Output the [X, Y] coordinate of the center of the cell containing the given text.  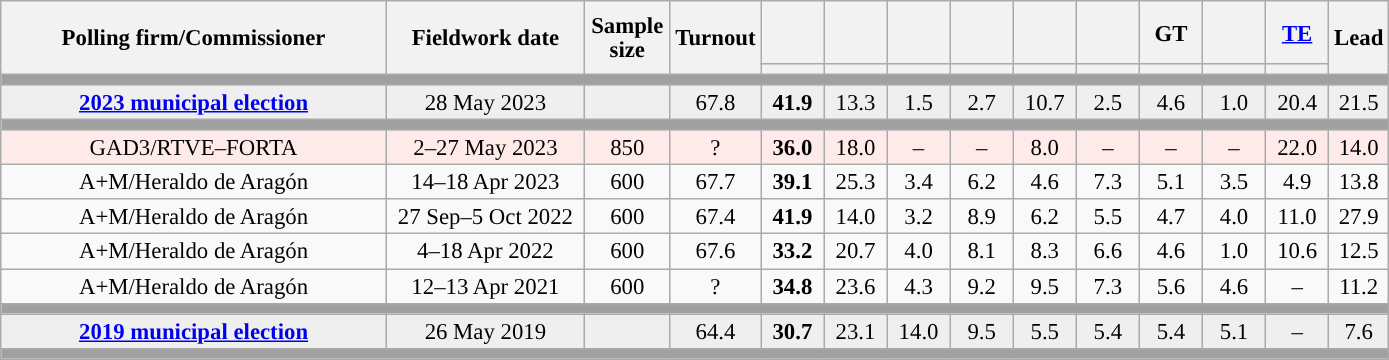
22.0 [1298, 148]
4–18 Apr 2022 [485, 252]
67.7 [716, 182]
2.5 [1108, 102]
11.2 [1359, 286]
8.3 [1044, 252]
3.4 [918, 182]
Lead [1359, 38]
Polling firm/Commissioner [194, 38]
Fieldwork date [485, 38]
27 Sep–5 Oct 2022 [485, 218]
13.3 [856, 102]
30.7 [792, 332]
67.6 [716, 252]
14–18 Apr 2023 [485, 182]
25.3 [856, 182]
11.0 [1298, 218]
39.1 [792, 182]
8.9 [982, 218]
23.6 [856, 286]
33.2 [792, 252]
20.4 [1298, 102]
67.8 [716, 102]
10.6 [1298, 252]
2023 municipal election [194, 102]
23.1 [856, 332]
4.7 [1170, 218]
3.2 [918, 218]
8.1 [982, 252]
26 May 2019 [485, 332]
GT [1170, 32]
GAD3/RTVE–FORTA [194, 148]
4.9 [1298, 182]
10.7 [1044, 102]
13.8 [1359, 182]
9.2 [982, 286]
36.0 [792, 148]
21.5 [1359, 102]
4.3 [918, 286]
Turnout [716, 38]
12.5 [1359, 252]
6.6 [1108, 252]
Sample size [627, 38]
27.9 [1359, 218]
12–13 Apr 2021 [485, 286]
1.5 [918, 102]
20.7 [856, 252]
2.7 [982, 102]
3.5 [1234, 182]
5.6 [1170, 286]
28 May 2023 [485, 102]
64.4 [716, 332]
8.0 [1044, 148]
2–27 May 2023 [485, 148]
67.4 [716, 218]
7.6 [1359, 332]
TE [1298, 32]
34.8 [792, 286]
2019 municipal election [194, 332]
18.0 [856, 148]
850 [627, 148]
